Determine the [X, Y] coordinate at the center of the cell enclosing the given text.  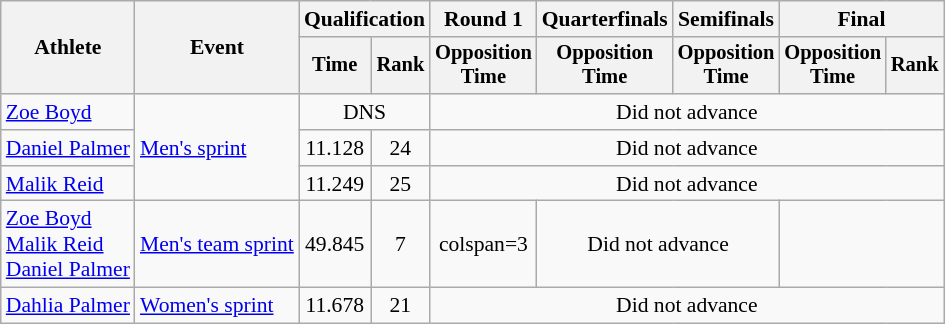
DNS [364, 112]
21 [401, 306]
7 [401, 244]
Dahlia Palmer [68, 306]
Zoe Boyd [68, 112]
Men's sprint [217, 148]
Daniel Palmer [68, 148]
11.128 [335, 148]
Quarterfinals [605, 19]
11.678 [335, 306]
colspan=3 [484, 244]
Malik Reid [68, 184]
Event [217, 48]
Semifinals [726, 19]
Qualification [364, 19]
49.845 [335, 244]
Round 1 [484, 19]
25 [401, 184]
Athlete [68, 48]
Final [861, 19]
11.249 [335, 184]
Women's sprint [217, 306]
Men's team sprint [217, 244]
Time [335, 66]
24 [401, 148]
Zoe BoydMalik ReidDaniel Palmer [68, 244]
